Capture the cell that displays the provided text and extract its [x, y] central coordinate. 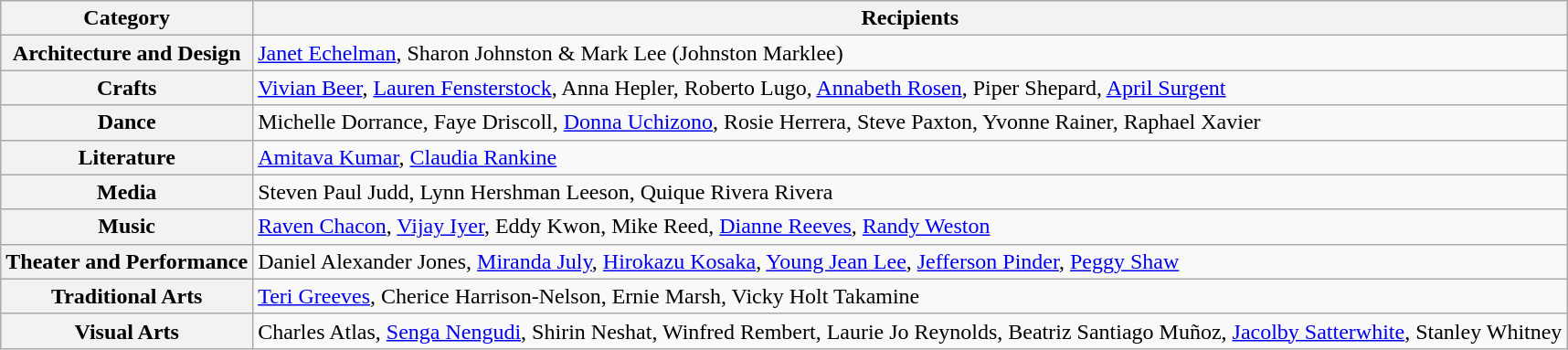
Visual Arts [127, 331]
Crafts [127, 88]
Recipients [910, 18]
Dance [127, 122]
Raven Chacon, Vijay Iyer, Eddy Kwon, Mike Reed, Dianne Reeves, Randy Weston [910, 227]
Teri Greeves, Cherice Harrison-Nelson, Ernie Marsh, Vicky Holt Takamine [910, 296]
Janet Echelman, Sharon Johnston & Mark Lee (Johnston Marklee) [910, 53]
Daniel Alexander Jones, Miranda July, Hirokazu Kosaka, Young Jean Lee, Jefferson Pinder, Peggy Shaw [910, 261]
Architecture and Design [127, 53]
Michelle Dorrance, Faye Driscoll, Donna Uchizono, Rosie Herrera, Steve Paxton, Yvonne Rainer, Raphael Xavier [910, 122]
Steven Paul Judd, Lynn Hershman Leeson, Quique Rivera Rivera [910, 192]
Vivian Beer, Lauren Fensterstock, Anna Hepler, Roberto Lugo, Annabeth Rosen, Piper Shepard, April Surgent [910, 88]
Charles Atlas, Senga Nengudi, Shirin Neshat, Winfred Rembert, Laurie Jo Reynolds, Beatriz Santiago Muñoz, Jacolby Satterwhite, Stanley Whitney [910, 331]
Music [127, 227]
Category [127, 18]
Media [127, 192]
Amitava Kumar, Claudia Rankine [910, 157]
Traditional Arts [127, 296]
Literature [127, 157]
Theater and Performance [127, 261]
